Scan for the cell matching the given text and deliver its [x, y] coordinate at center. 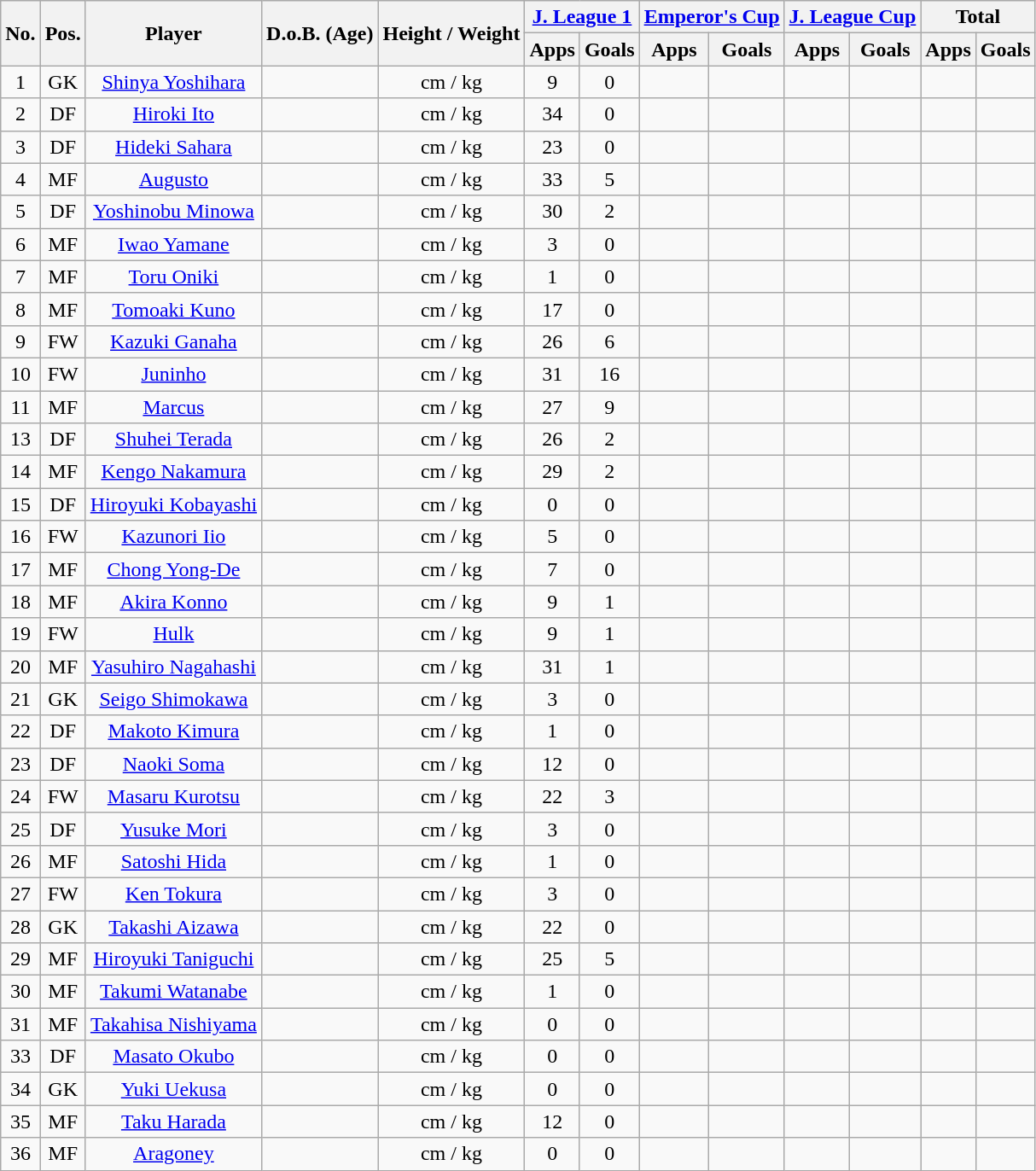
Kazunori Iio [173, 537]
Takashi Aizawa [173, 926]
Yoshinobu Minowa [173, 212]
Juninho [173, 374]
Yasuhiro Nagahashi [173, 667]
14 [20, 472]
Emperor's Cup [712, 17]
Seigo Shimokawa [173, 699]
D.o.B. (Age) [320, 33]
Yuki Uekusa [173, 1089]
Shinya Yoshihara [173, 82]
Aragoney [173, 1154]
Kengo Nakamura [173, 472]
Naoki Soma [173, 764]
4 [20, 179]
19 [20, 634]
Shuhei Terada [173, 440]
36 [20, 1154]
Hiroki Ito [173, 114]
Hiroyuki Kobayashi [173, 504]
21 [20, 699]
J. League Cup [853, 17]
10 [20, 374]
11 [20, 407]
Yusuke Mori [173, 829]
24 [20, 796]
13 [20, 440]
Akira Konno [173, 602]
Player [173, 33]
Iwao Yamane [173, 244]
Kazuki Ganaha [173, 341]
18 [20, 602]
Hulk [173, 634]
Takumi Watanabe [173, 992]
Masaru Kurotsu [173, 796]
No. [20, 33]
Augusto [173, 179]
Masato Okubo [173, 1057]
Takahisa Nishiyama [173, 1024]
Marcus [173, 407]
Height / Weight [451, 33]
20 [20, 667]
Tomoaki Kuno [173, 309]
Toru Oniki [173, 277]
Satoshi Hida [173, 861]
Taku Harada [173, 1121]
Makoto Kimura [173, 731]
Hideki Sahara [173, 147]
28 [20, 926]
Hiroyuki Taniguchi [173, 959]
35 [20, 1121]
Ken Tokura [173, 894]
8 [20, 309]
Chong Yong-De [173, 569]
J. League 1 [582, 17]
15 [20, 504]
Total [978, 17]
Pos. [63, 33]
